Find where the given text appears and provide that cell's center as (X, Y) coordinate. 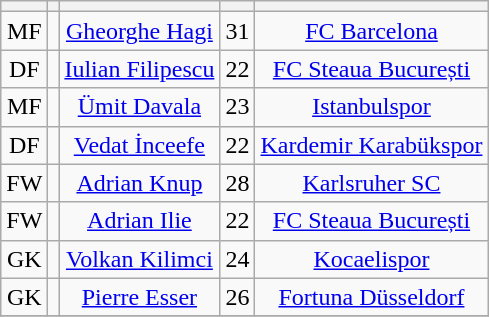
Adrian Ilie (140, 221)
Iulian Filipescu (140, 69)
Gheorghe Hagi (140, 31)
Adrian Knup (140, 183)
28 (238, 183)
23 (238, 107)
Volkan Kilimci (140, 259)
Kardemir Karabükspor (372, 145)
Istanbulspor (372, 107)
31 (238, 31)
Karlsruher SC (372, 183)
Ümit Davala (140, 107)
Kocaelispor (372, 259)
Vedat İnceefe (140, 145)
Fortuna Düsseldorf (372, 297)
24 (238, 259)
26 (238, 297)
Pierre Esser (140, 297)
FC Barcelona (372, 31)
